Return the [X, Y] coordinate for the center point of the cell that contains the specified text.  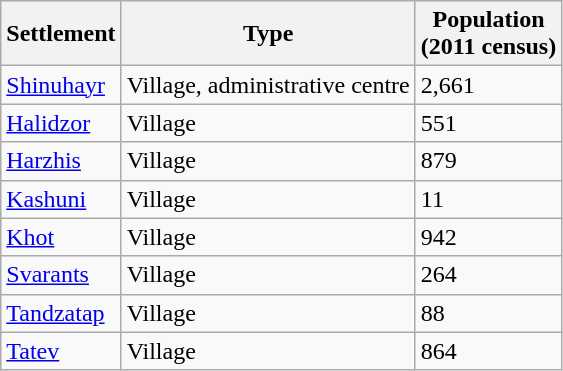
551 [488, 123]
Tatev [61, 351]
Settlement [61, 34]
Population(2011 census) [488, 34]
Village, administrative centre [268, 85]
942 [488, 237]
2,661 [488, 85]
879 [488, 161]
Type [268, 34]
Harzhis [61, 161]
Khot [61, 237]
Shinuhayr [61, 85]
Svarants [61, 275]
11 [488, 199]
264 [488, 275]
Tandzatap [61, 313]
Kashuni [61, 199]
Halidzor [61, 123]
88 [488, 313]
864 [488, 351]
